For the text-containing cell, return its midpoint in [X, Y] coordinate format. 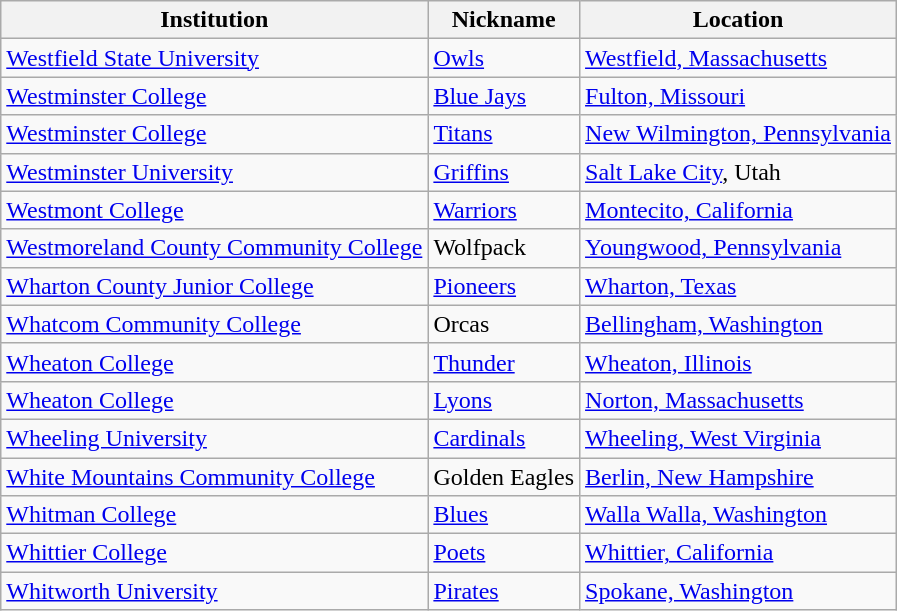
Westfield, Massachusetts [738, 58]
Lyons [504, 400]
Whittier, California [738, 553]
Blue Jays [504, 96]
Montecito, California [738, 210]
Wolfpack [504, 248]
Titans [504, 134]
Blues [504, 515]
Youngwood, Pennsylvania [738, 248]
Walla Walla, Washington [738, 515]
Institution [214, 20]
Fulton, Missouri [738, 96]
Whitman College [214, 515]
Location [738, 20]
Pirates [504, 591]
Norton, Massachusetts [738, 400]
New Wilmington, Pennsylvania [738, 134]
Whittier College [214, 553]
Wheaton, Illinois [738, 362]
Berlin, New Hampshire [738, 477]
Westmont College [214, 210]
Wheeling, West Virginia [738, 438]
Wharton County Junior College [214, 286]
Poets [504, 553]
Owls [504, 58]
Orcas [504, 324]
Nickname [504, 20]
Thunder [504, 362]
Westmoreland County Community College [214, 248]
Pioneers [504, 286]
White Mountains Community College [214, 477]
Salt Lake City, Utah [738, 172]
Wharton, Texas [738, 286]
Golden Eagles [504, 477]
Griffins [504, 172]
Westminster University [214, 172]
Bellingham, Washington [738, 324]
Warriors [504, 210]
Spokane, Washington [738, 591]
Wheeling University [214, 438]
Whitworth University [214, 591]
Westfield State University [214, 58]
Cardinals [504, 438]
Whatcom Community College [214, 324]
